For the text-containing cell, return its midpoint in (x, y) coordinate format. 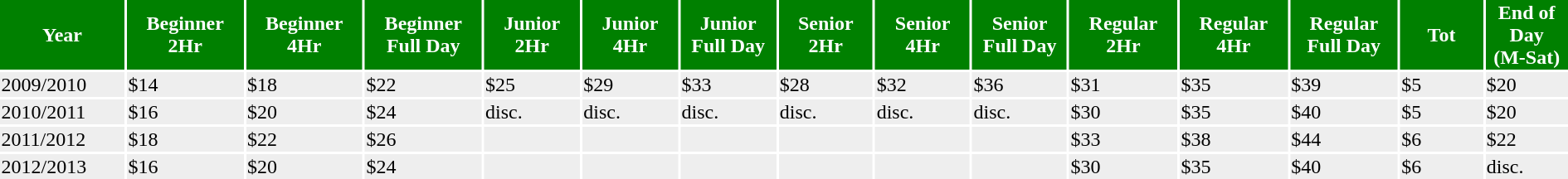
Beginner2Hr (186, 35)
Junior2Hr (533, 35)
Senior2Hr (825, 35)
Junior4Hr (631, 35)
JuniorFull Day (728, 35)
2009/2010 (62, 85)
$36 (1020, 85)
Year (62, 35)
$44 (1344, 139)
2012/2013 (62, 167)
SeniorFull Day (1020, 35)
Beginner4Hr (304, 35)
Regular2Hr (1123, 35)
RegularFull Day (1344, 35)
2010/2011 (62, 112)
$31 (1123, 85)
$29 (631, 85)
$32 (923, 85)
Tot (1442, 35)
$39 (1344, 85)
$25 (533, 85)
$26 (423, 139)
End of Day(M-Sat) (1527, 35)
Regular4Hr (1234, 35)
BeginnerFull Day (423, 35)
$38 (1234, 139)
$14 (186, 85)
Senior4Hr (923, 35)
$28 (825, 85)
2011/2012 (62, 139)
